Identify which cell holds the provided text, then report its [X, Y] central coordinate. 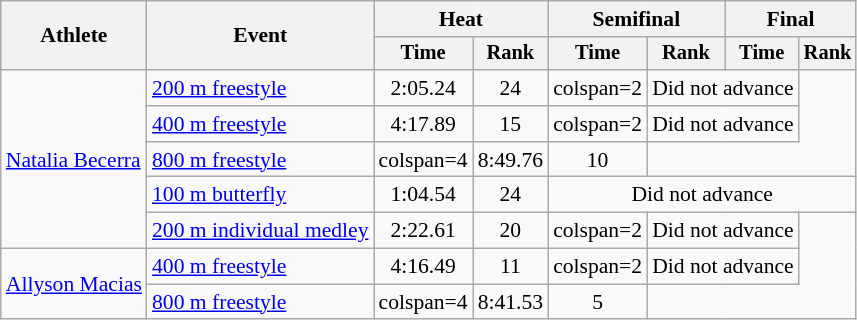
Heat [462, 19]
100 m butterfly [260, 195]
Allyson Macias [74, 284]
200 m freestyle [260, 88]
10 [598, 160]
Semifinal [636, 19]
1:04.54 [424, 195]
Athlete [74, 36]
20 [510, 231]
200 m individual medley [260, 231]
4:16.49 [424, 267]
8:41.53 [510, 302]
15 [510, 124]
11 [510, 267]
2:05.24 [424, 88]
Natalia Becerra [74, 159]
5 [598, 302]
8:49.76 [510, 160]
Event [260, 36]
4:17.89 [424, 124]
2:22.61 [424, 231]
Final [791, 19]
